Search for the cell housing the specified text and yield its (x, y) center coordinate. 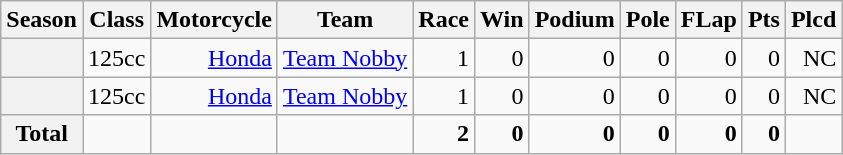
Team (344, 20)
Class (116, 20)
Season (42, 20)
FLap (708, 20)
Motorcycle (214, 20)
Pole (648, 20)
Total (42, 134)
Pts (764, 20)
Plcd (813, 20)
Race (444, 20)
Podium (574, 20)
Win (502, 20)
2 (444, 134)
